Output the (x, y) coordinate of the center of the cell containing the given text.  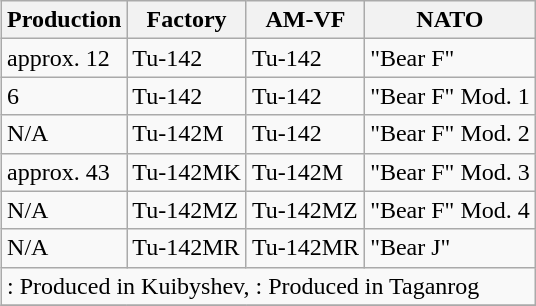
"Bear J" (450, 248)
"Bear F" Mod. 1 (450, 96)
Production (64, 20)
approx. 12 (64, 58)
6 (64, 96)
NATO (450, 20)
"Bear F" Mod. 4 (450, 210)
"Bear F" Mod. 3 (450, 172)
"Bear F" Mod. 2 (450, 134)
approx. 43 (64, 172)
: Produced in Kuibyshev, : Produced in Taganrog (269, 286)
Factory (187, 20)
"Bear F" (450, 58)
Tu-142MK (187, 172)
AM-VF (305, 20)
